Detect which cell encompasses the target text, then output its [x, y] center coordinate. 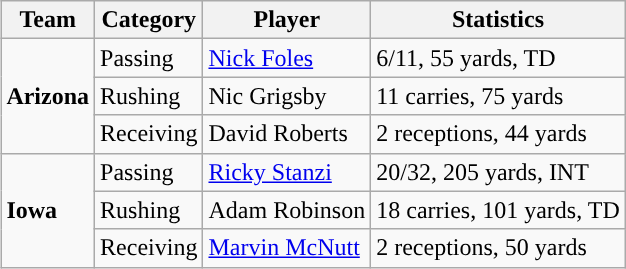
2 receptions, 50 yards [498, 248]
18 carries, 101 yards, TD [498, 210]
Nic Grigsby [287, 96]
2 receptions, 44 yards [498, 134]
Ricky Stanzi [287, 172]
Category [149, 20]
20/32, 205 yards, INT [498, 172]
Player [287, 20]
Adam Robinson [287, 210]
Marvin McNutt [287, 248]
Arizona [48, 96]
Iowa [48, 210]
Nick Foles [287, 58]
6/11, 55 yards, TD [498, 58]
11 carries, 75 yards [498, 96]
Statistics [498, 20]
David Roberts [287, 134]
Team [48, 20]
